Determine the (x, y) coordinate at the center of the cell enclosing the given text.  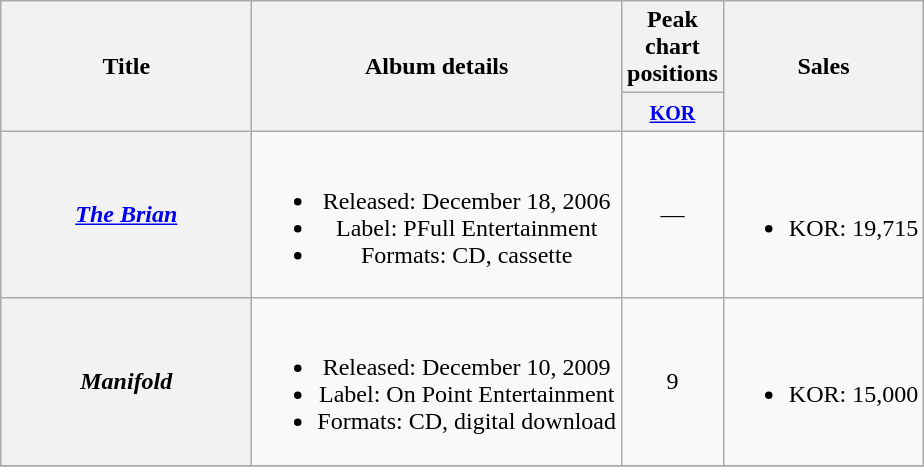
— (673, 214)
The Brian (126, 214)
Title (126, 66)
Manifold (126, 382)
Peak chart positions (673, 47)
Released: December 10, 2009Label: On Point EntertainmentFormats: CD, digital download (437, 382)
Sales (823, 66)
Released: December 18, 2006Label: PFull EntertainmentFormats: CD, cassette (437, 214)
KOR (673, 112)
KOR: 15,000 (823, 382)
Album details (437, 66)
KOR: 19,715 (823, 214)
9 (673, 382)
